From the cell containing the given text, extract its center point as (X, Y) coordinate. 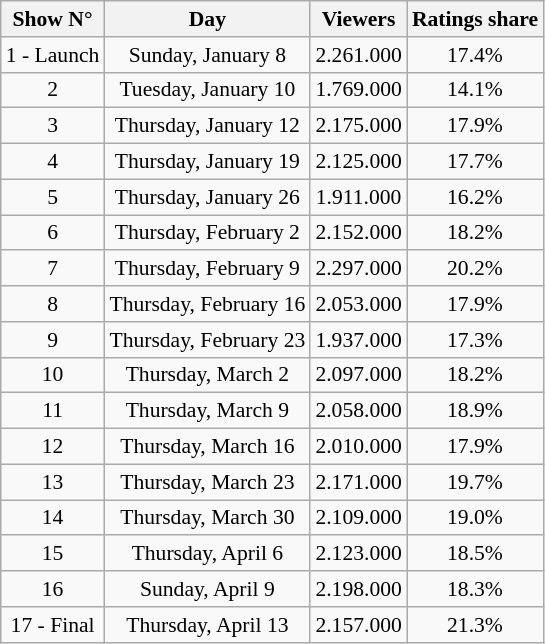
19.7% (475, 482)
Sunday, January 8 (207, 55)
Thursday, March 23 (207, 482)
19.0% (475, 518)
1.911.000 (358, 197)
14 (53, 518)
15 (53, 554)
Thursday, February 16 (207, 304)
Thursday, April 6 (207, 554)
16.2% (475, 197)
Thursday, January 19 (207, 162)
2.175.000 (358, 126)
18.3% (475, 589)
2.058.000 (358, 411)
13 (53, 482)
3 (53, 126)
21.3% (475, 625)
2.097.000 (358, 375)
Show N° (53, 19)
9 (53, 340)
Sunday, April 9 (207, 589)
2.010.000 (358, 447)
Viewers (358, 19)
Thursday, March 2 (207, 375)
Thursday, February 23 (207, 340)
2.152.000 (358, 233)
Ratings share (475, 19)
2.198.000 (358, 589)
5 (53, 197)
Thursday, February 9 (207, 269)
17.7% (475, 162)
17.4% (475, 55)
2.157.000 (358, 625)
6 (53, 233)
11 (53, 411)
Day (207, 19)
18.9% (475, 411)
2.123.000 (358, 554)
20.2% (475, 269)
8 (53, 304)
2.171.000 (358, 482)
16 (53, 589)
Tuesday, January 10 (207, 90)
10 (53, 375)
1 - Launch (53, 55)
Thursday, January 26 (207, 197)
2.261.000 (358, 55)
17.3% (475, 340)
7 (53, 269)
Thursday, April 13 (207, 625)
14.1% (475, 90)
Thursday, March 30 (207, 518)
Thursday, January 12 (207, 126)
2.125.000 (358, 162)
1.937.000 (358, 340)
Thursday, February 2 (207, 233)
18.5% (475, 554)
2.053.000 (358, 304)
1.769.000 (358, 90)
Thursday, March 9 (207, 411)
12 (53, 447)
2.297.000 (358, 269)
4 (53, 162)
17 - Final (53, 625)
2.109.000 (358, 518)
2 (53, 90)
Thursday, March 16 (207, 447)
